Return the (X, Y) coordinate for the center point of the cell that contains the specified text.  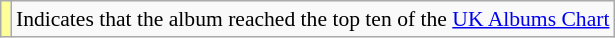
Indicates that the album reached the top ten of the UK Albums Chart (313, 19)
